Provide the (X, Y) coordinate of the cell's center where the given text is located.  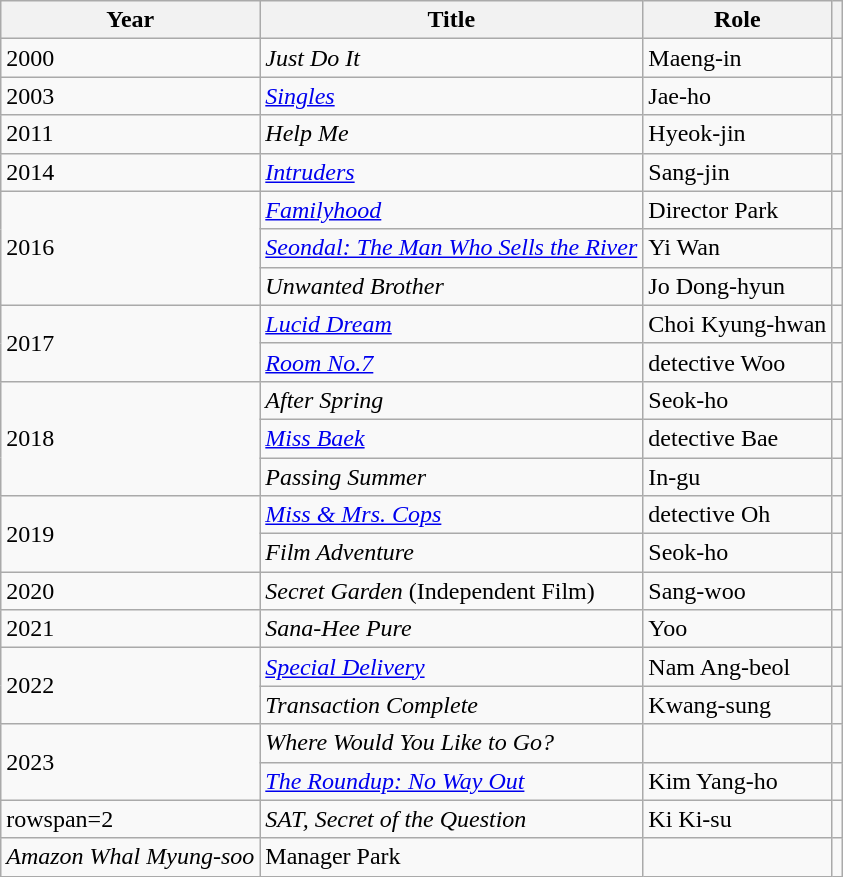
Singles (452, 96)
detective Bae (738, 438)
Role (738, 20)
Manager Park (452, 857)
Yi Wan (738, 248)
Title (452, 20)
In-gu (738, 477)
Sang-woo (738, 591)
Hyeok-jin (738, 134)
Nam Ang-beol (738, 667)
Kwang-sung (738, 705)
Yoo (738, 629)
After Spring (452, 400)
Film Adventure (452, 553)
Director Park (738, 210)
Sana-Hee Pure (452, 629)
Ki Ki-su (738, 819)
Transaction Complete (452, 705)
Miss Baek (452, 438)
Special Delivery (452, 667)
detective Oh (738, 515)
Sang-jin (738, 172)
2011 (130, 134)
2003 (130, 96)
Where Would You Like to Go? (452, 743)
Seondal: The Man Who Sells the River (452, 248)
Kim Yang-ho (738, 781)
Familyhood (452, 210)
2000 (130, 58)
SAT, Secret of the Question (452, 819)
2019 (130, 534)
Jo Dong-hyun (738, 286)
rowspan=2 (130, 819)
2016 (130, 248)
2018 (130, 438)
2022 (130, 686)
Choi Kyung-hwan (738, 324)
Year (130, 20)
Room No.7 (452, 362)
2017 (130, 343)
Amazon Whal Myung-soo (130, 857)
Just Do It (452, 58)
2021 (130, 629)
Unwanted Brother (452, 286)
Passing Summer (452, 477)
detective Woo (738, 362)
2020 (130, 591)
Help Me (452, 134)
The Roundup: No Way Out (452, 781)
2014 (130, 172)
Jae-ho (738, 96)
2023 (130, 762)
Secret Garden (Independent Film) (452, 591)
Miss & Mrs. Cops (452, 515)
Lucid Dream (452, 324)
Intruders (452, 172)
Maeng-in (738, 58)
